Scan for the cell matching the given text and deliver its (X, Y) coordinate at center. 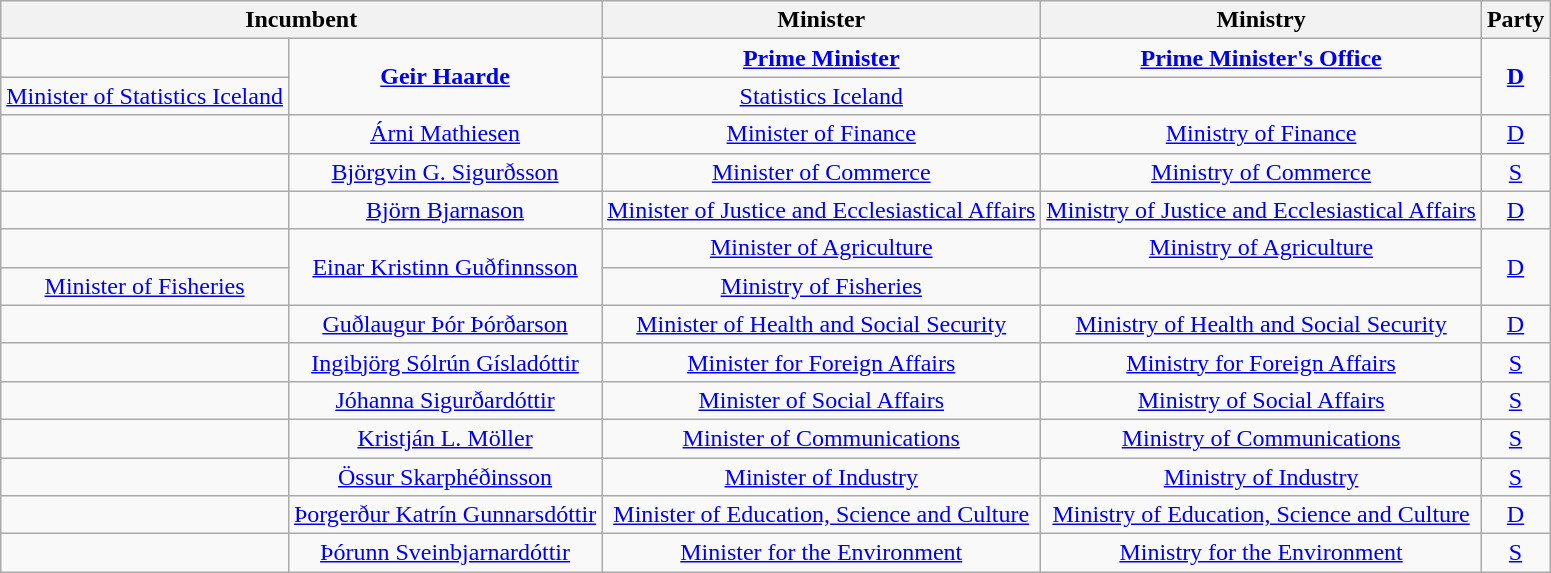
Ingibjörg Sólrún Gísladóttir (444, 362)
Minister of Health and Social Security (822, 324)
Ministry of Social Affairs (1262, 400)
Minister of Industry (822, 477)
Minister of Statistics Iceland (145, 96)
Ministry of Finance (1262, 134)
Ministry of Education, Science and Culture (1262, 515)
Minister of Agriculture (822, 248)
Minister of Finance (822, 134)
Þorgerður Katrín Gunnarsdóttir (444, 515)
Minister for the Environment (822, 553)
Party (1515, 20)
Árni Mathiesen (444, 134)
Statistics Iceland (822, 96)
Björgvin G. Sigurðsson (444, 172)
Prime Minister's Office (1262, 58)
Minister of Communications (822, 438)
Guðlaugur Þór Þórðarson (444, 324)
Minister (822, 20)
Össur Skarphéðinsson (444, 477)
Minister of Education, Science and Culture (822, 515)
Ministry of Health and Social Security (1262, 324)
Ministry of Commerce (1262, 172)
Einar Kristinn Guðfinnsson (444, 267)
Ministry for Foreign Affairs (1262, 362)
Ministry of Industry (1262, 477)
Ministry of Justice and Ecclesiastical Affairs (1262, 210)
Ministry of Fisheries (822, 286)
Ministry (1262, 20)
Minister of Justice and Ecclesiastical Affairs (822, 210)
Ministry of Agriculture (1262, 248)
Incumbent (302, 20)
Ministry for the Environment (1262, 553)
Minister of Social Affairs (822, 400)
Jóhanna Sigurðardóttir (444, 400)
Minister of Commerce (822, 172)
Prime Minister (822, 58)
Minister for Foreign Affairs (822, 362)
Þórunn Sveinbjarnardóttir (444, 553)
Geir Haarde (444, 77)
Ministry of Communications (1262, 438)
Minister of Fisheries (145, 286)
Kristján L. Möller (444, 438)
Björn Bjarnason (444, 210)
